Find where the given text appears and provide that cell's center as [x, y] coordinate. 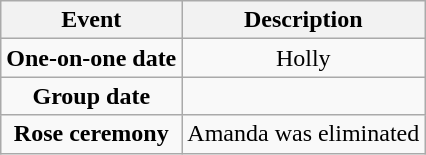
Amanda was eliminated [304, 134]
Event [92, 20]
Rose ceremony [92, 134]
Holly [304, 58]
Description [304, 20]
One-on-one date [92, 58]
Group date [92, 96]
